Return the [X, Y] coordinate for the center point of the cell that contains the specified text.  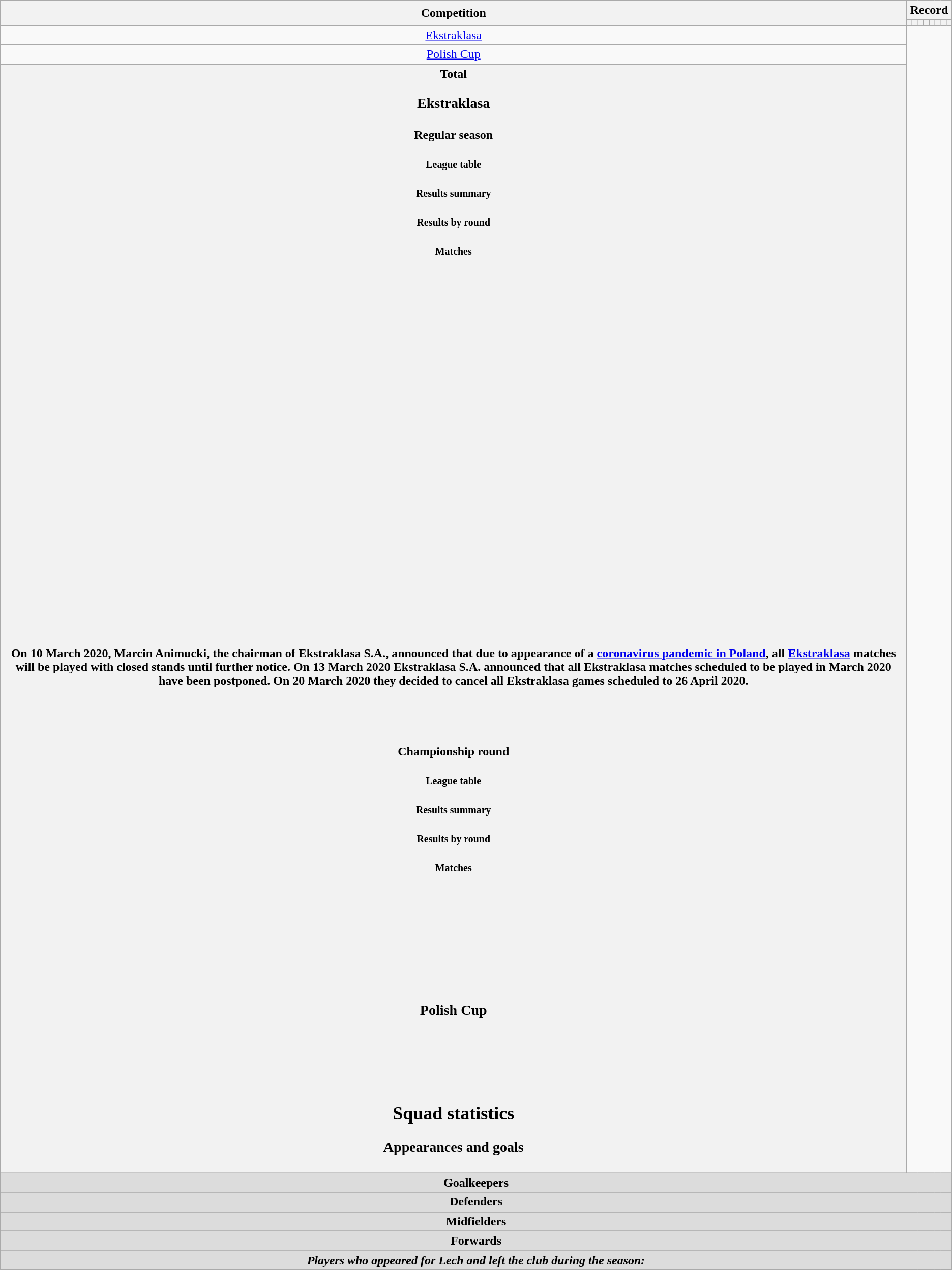
Midfielders [476, 1221]
Goalkeepers [476, 1183]
Forwards [476, 1241]
Defenders [476, 1202]
Competition [454, 13]
Record [929, 10]
Players who appeared for Lech and left the club during the season: [476, 1260]
Ekstraklasa [454, 35]
Polish Cup [454, 54]
